Pinpoint the cell where the given text exists, returning its [X, Y] midpoint coordinate. 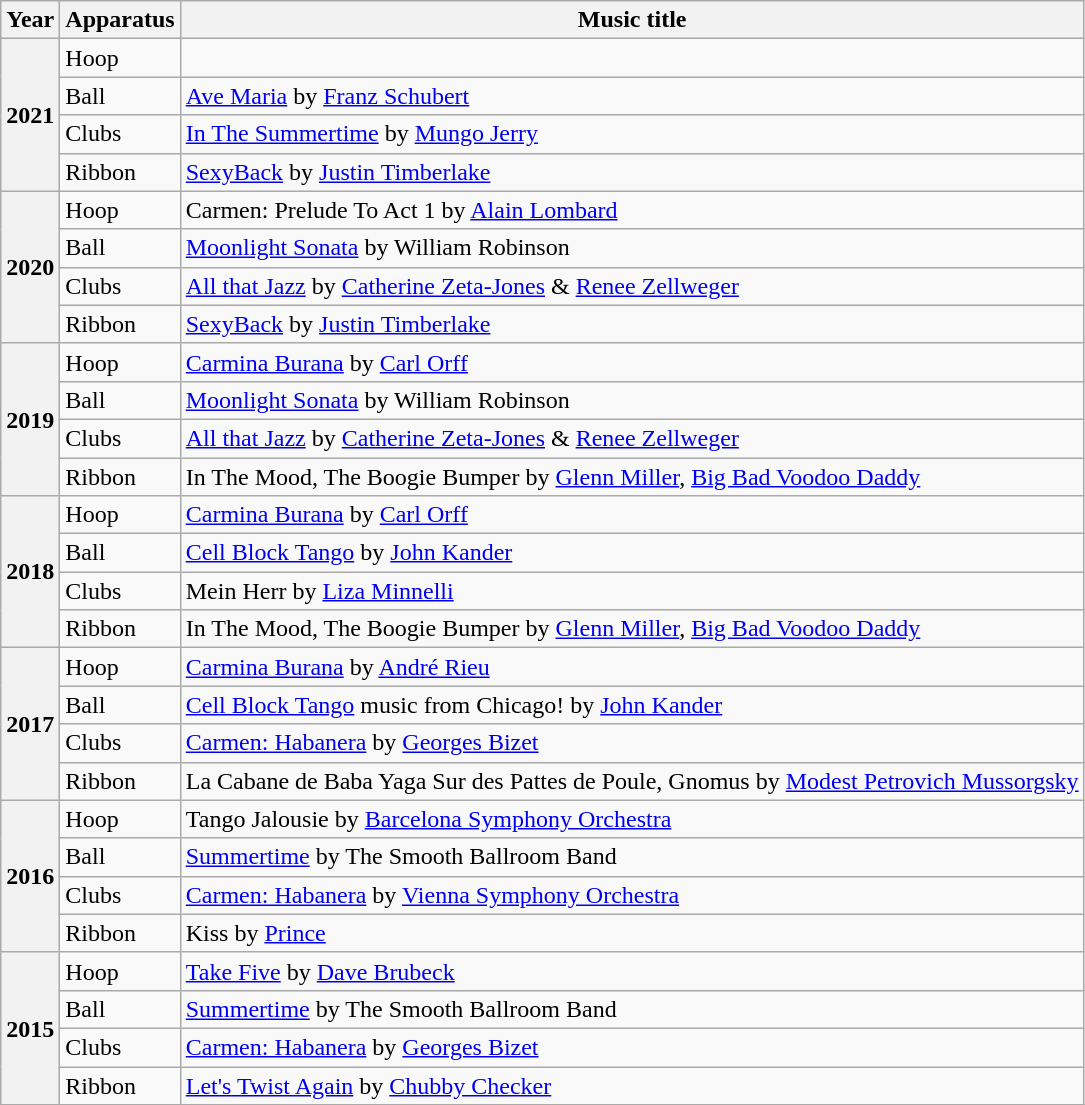
2020 [30, 267]
Music title [632, 20]
2016 [30, 876]
Apparatus [120, 20]
La Cabane de Baba Yaga Sur des Pattes de Poule, Gnomus by Modest Petrovich Mussorgsky [632, 781]
In The Summertime by Mungo Jerry [632, 134]
2015 [30, 1028]
Carmina Burana by André Rieu [632, 667]
2021 [30, 115]
Take Five by Dave Brubeck [632, 971]
Kiss by Prince [632, 933]
Let's Twist Again by Chubby Checker [632, 1085]
Mein Herr by Liza Minnelli [632, 591]
Cell Block Tango music from Chicago! by John Kander [632, 705]
2017 [30, 724]
Ave Maria by Franz Schubert [632, 96]
2019 [30, 419]
Carmen: Habanera by Vienna Symphony Orchestra [632, 895]
2018 [30, 572]
Year [30, 20]
Cell Block Tango by John Kander [632, 553]
Tango Jalousie by Barcelona Symphony Orchestra [632, 819]
Carmen: Prelude To Act 1 by Alain Lombard [632, 210]
